From the cell containing the given text, extract its center point as [X, Y] coordinate. 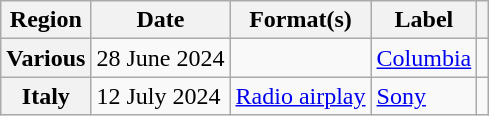
Radio airplay [300, 96]
Italy [46, 96]
Label [424, 20]
Date [160, 20]
Columbia [424, 58]
28 June 2024 [160, 58]
12 July 2024 [160, 96]
Sony [424, 96]
Various [46, 58]
Format(s) [300, 20]
Region [46, 20]
